Search for the cell housing the specified text and yield its [X, Y] center coordinate. 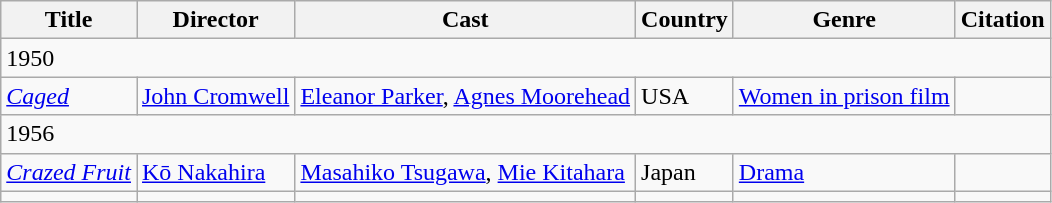
Genre [844, 20]
Crazed Fruit [69, 172]
Kō Nakahira [215, 172]
Eleanor Parker, Agnes Moorehead [466, 96]
1956 [526, 134]
Japan [685, 172]
John Cromwell [215, 96]
Title [69, 20]
Director [215, 20]
Masahiko Tsugawa, Mie Kitahara [466, 172]
Drama [844, 172]
Country [685, 20]
1950 [526, 58]
Cast [466, 20]
USA [685, 96]
Caged [69, 96]
Women in prison film [844, 96]
Citation [1002, 20]
